Scan for the cell matching the given text and deliver its (X, Y) coordinate at center. 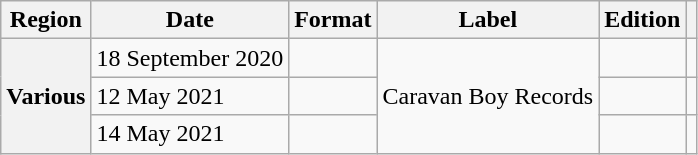
14 May 2021 (190, 134)
Various (46, 96)
Date (190, 20)
Label (488, 20)
Region (46, 20)
Format (333, 20)
Caravan Boy Records (488, 96)
12 May 2021 (190, 96)
18 September 2020 (190, 58)
Edition (642, 20)
